From the cell containing the given text, extract its center point as (x, y) coordinate. 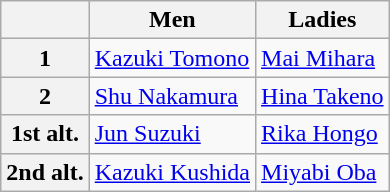
Men (172, 20)
Jun Suzuki (172, 134)
Hina Takeno (323, 96)
Ladies (323, 20)
2nd alt. (45, 172)
1 (45, 58)
Kazuki Tomono (172, 58)
Miyabi Oba (323, 172)
Kazuki Kushida (172, 172)
Mai Mihara (323, 58)
2 (45, 96)
1st alt. (45, 134)
Shu Nakamura (172, 96)
Rika Hongo (323, 134)
